Provide the (x, y) coordinate of the cell's center where the given text is located.  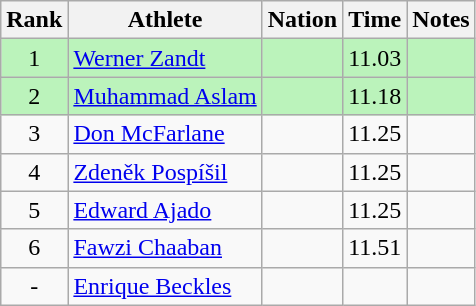
5 (34, 210)
11.03 (375, 58)
Muhammad Aslam (165, 96)
Enrique Beckles (165, 286)
2 (34, 96)
Rank (34, 20)
Notes (441, 20)
11.18 (375, 96)
Werner Zandt (165, 58)
Zdeněk Pospíšil (165, 172)
11.51 (375, 248)
Athlete (165, 20)
Time (375, 20)
3 (34, 134)
6 (34, 248)
Nation (302, 20)
Fawzi Chaaban (165, 248)
- (34, 286)
Edward Ajado (165, 210)
4 (34, 172)
1 (34, 58)
Don McFarlane (165, 134)
